Detect which cell encompasses the target text, then output its (X, Y) center coordinate. 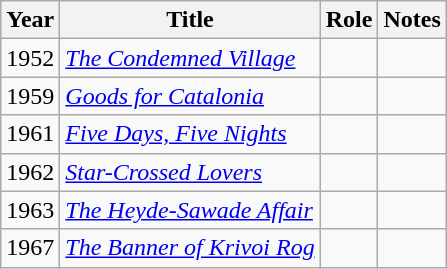
Notes (412, 20)
Five Days, Five Nights (190, 134)
Goods for Catalonia (190, 96)
Year (30, 20)
1963 (30, 210)
The Banner of Krivoi Rog (190, 248)
1967 (30, 248)
1961 (30, 134)
Role (349, 20)
1959 (30, 96)
Title (190, 20)
1952 (30, 58)
1962 (30, 172)
The Heyde-Sawade Affair (190, 210)
The Condemned Village (190, 58)
Star-Crossed Lovers (190, 172)
